Detect which cell encompasses the target text, then output its [x, y] center coordinate. 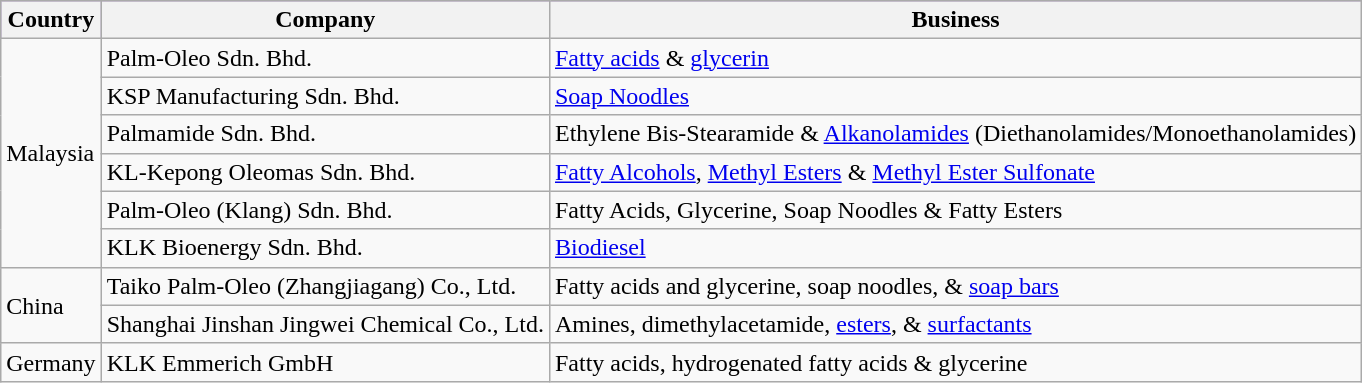
Biodiesel [955, 248]
Palm-Oleo (Klang) Sdn. Bhd. [325, 210]
Palmamide Sdn. Bhd. [325, 134]
Fatty Acids, Glycerine, Soap Noodles & Fatty Esters [955, 210]
Business [955, 20]
Soap Noodles [955, 96]
Company [325, 20]
KL-Kepong Oleomas Sdn. Bhd. [325, 172]
Fatty acids & glycerin [955, 58]
Fatty acids and glycerine, soap noodles, & soap bars [955, 286]
KLK Bioenergy Sdn. Bhd. [325, 248]
Amines, dimethylacetamide, esters, & surfactants [955, 324]
KSP Manufacturing Sdn. Bhd. [325, 96]
Shanghai Jinshan Jingwei Chemical Co., Ltd. [325, 324]
China [51, 305]
Germany [51, 362]
KLK Emmerich GmbH [325, 362]
Ethylene Bis-Stearamide & Alkanolamides (Diethanolamides/Monoethanolamides) [955, 134]
Taiko Palm-Oleo (Zhangjiagang) Co., Ltd. [325, 286]
Fatty Alcohols, Methyl Esters & Methyl Ester Sulfonate [955, 172]
Malaysia [51, 153]
Palm-Oleo Sdn. Bhd. [325, 58]
Country [51, 20]
Fatty acids, hydrogenated fatty acids & glycerine [955, 362]
